Extract the (X, Y) coordinate from the center of the cell holding the provided text.  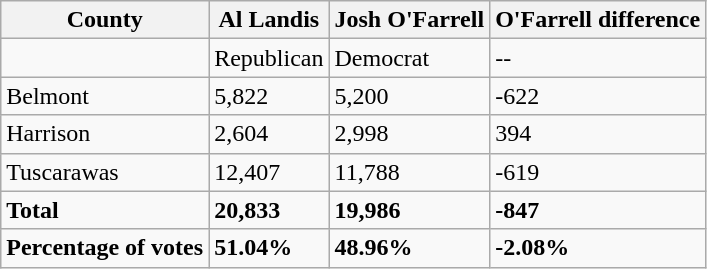
5,822 (269, 96)
12,407 (269, 172)
Republican (269, 58)
5,200 (410, 96)
-847 (598, 210)
-2.08% (598, 248)
48.96% (410, 248)
2,998 (410, 134)
19,986 (410, 210)
394 (598, 134)
51.04% (269, 248)
Al Landis (269, 20)
Total (105, 210)
11,788 (410, 172)
Percentage of votes (105, 248)
O'Farrell difference (598, 20)
County (105, 20)
Democrat (410, 58)
Tuscarawas (105, 172)
-619 (598, 172)
Josh O'Farrell (410, 20)
Harrison (105, 134)
-- (598, 58)
20,833 (269, 210)
-622 (598, 96)
2,604 (269, 134)
Belmont (105, 96)
